Output the (X, Y) coordinate of the center of the cell containing the given text.  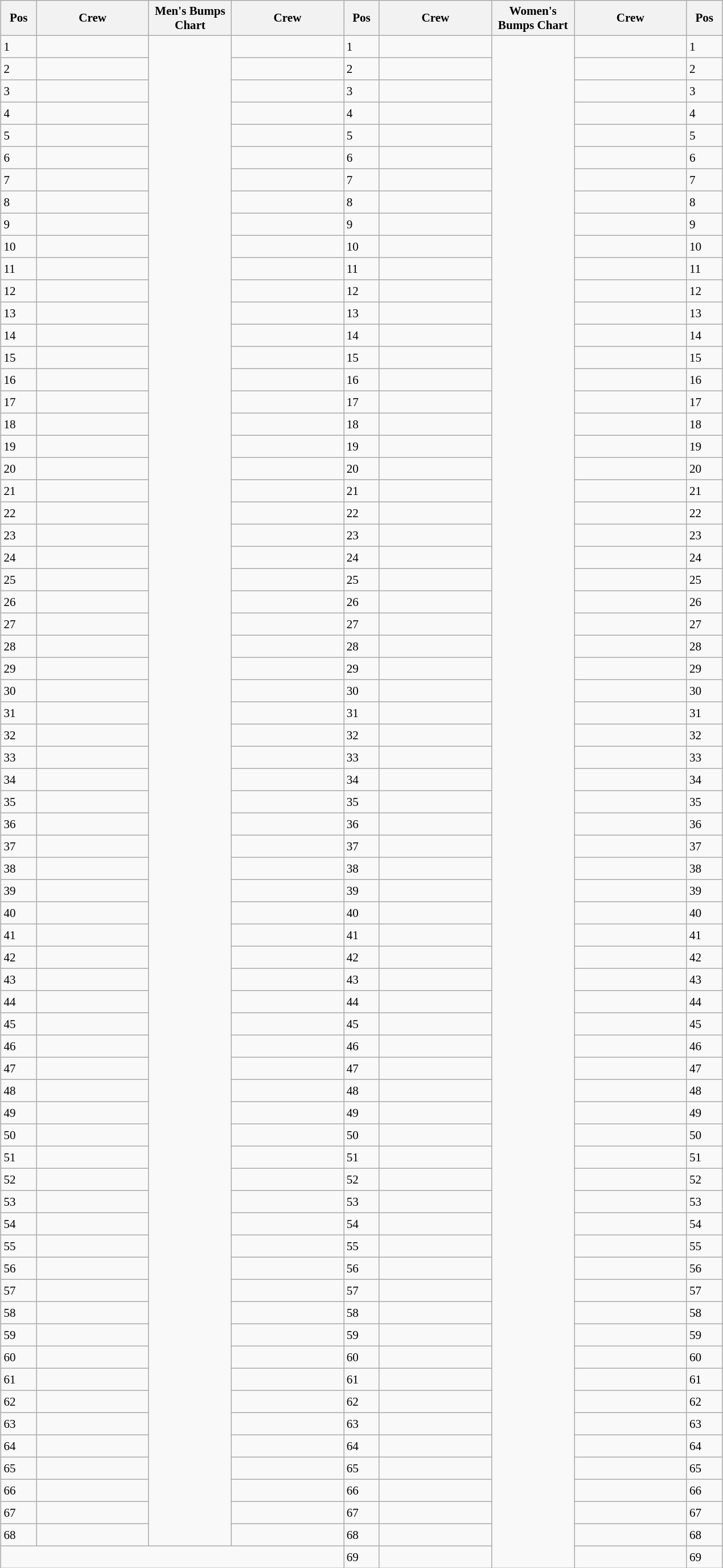
Women's Bumps Chart (533, 18)
Men's Bumps Chart (190, 18)
